Scan for the cell matching the given text and deliver its (x, y) coordinate at center. 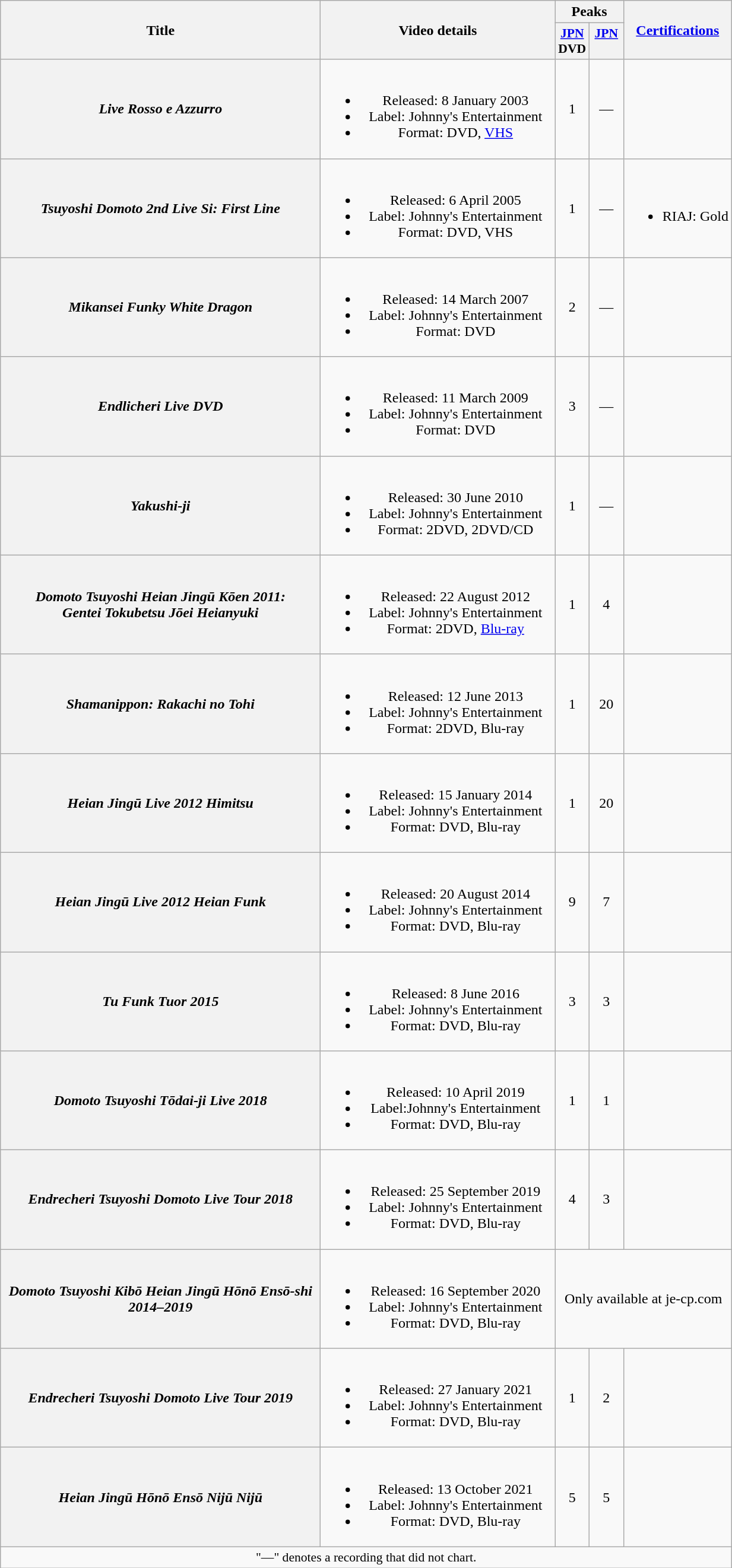
Released: 27 January 2021Label: Johnny's EntertainmentFormat: DVD, Blu-ray (438, 1398)
Released: 10 April 2019Label:Johnny's EntertainmentFormat: DVD, Blu-ray (438, 1100)
Heian Jingū Live 2012 Heian Funk (160, 902)
Endrecheri Tsuyoshi Domoto Live Tour 2018 (160, 1200)
Released: 8 January 2003Label: Johnny's EntertainmentFormat: DVD, VHS (438, 109)
Released: 20 August 2014Label: Johnny's EntertainmentFormat: DVD, Blu-ray (438, 902)
Released: 16 September 2020Label: Johnny's EntertainmentFormat: DVD, Blu-ray (438, 1299)
Tu Funk Tuor 2015 (160, 1002)
Tsuyoshi Domoto 2nd Live Si: First Line (160, 208)
Released: 8 June 2016Label: Johnny's EntertainmentFormat: DVD, Blu-ray (438, 1002)
JPNDVD (572, 42)
RIAJ: Gold (677, 208)
Released: 15 January 2014Label: Johnny's EntertainmentFormat: DVD, Blu-ray (438, 802)
Released: 11 March 2009Label: Johnny's EntertainmentFormat: DVD (438, 406)
Title (160, 30)
JPN (607, 42)
Released: 12 June 2013Label: Johnny's EntertainmentFormat: 2DVD, Blu-ray (438, 704)
Only available at je-cp.com (644, 1299)
Domoto Tsuyoshi Kibō Heian Jingū Hōnō Ensō-shi 2014–2019 (160, 1299)
"—" denotes a recording that did not chart. (366, 1557)
Heian Jingū Hōnō Ensō Nijū Nijū (160, 1497)
7 (607, 902)
Live Rosso e Azzurro (160, 109)
Released: 30 June 2010Label: Johnny's EntertainmentFormat: 2DVD, 2DVD/CD (438, 506)
Certifications (677, 30)
Domoto Tsuyoshi Tōdai-ji Live 2018 (160, 1100)
Heian Jingū Live 2012 Himitsu (160, 802)
Released: 6 April 2005Label: Johnny's EntertainmentFormat: DVD, VHS (438, 208)
Shamanippon: Rakachi no Tohi (160, 704)
9 (572, 902)
Released: 14 March 2007Label: Johnny's EntertainmentFormat: DVD (438, 307)
Released: 13 October 2021Label: Johnny's EntertainmentFormat: DVD, Blu-ray (438, 1497)
Video details (438, 30)
Endrecheri Tsuyoshi Domoto Live Tour 2019 (160, 1398)
Released: 25 September 2019Label: Johnny's EntertainmentFormat: DVD, Blu-ray (438, 1200)
Endlicheri Live DVD (160, 406)
Peaks (589, 12)
Mikansei Funky White Dragon (160, 307)
Domoto Tsuyoshi Heian Jingū Kōen 2011:Gentei Tokubetsu Jōei Heianyuki (160, 604)
Yakushi-ji (160, 506)
Released: 22 August 2012Label: Johnny's EntertainmentFormat: 2DVD, Blu-ray (438, 604)
